Find where the given text appears and provide that cell's center as (x, y) coordinate. 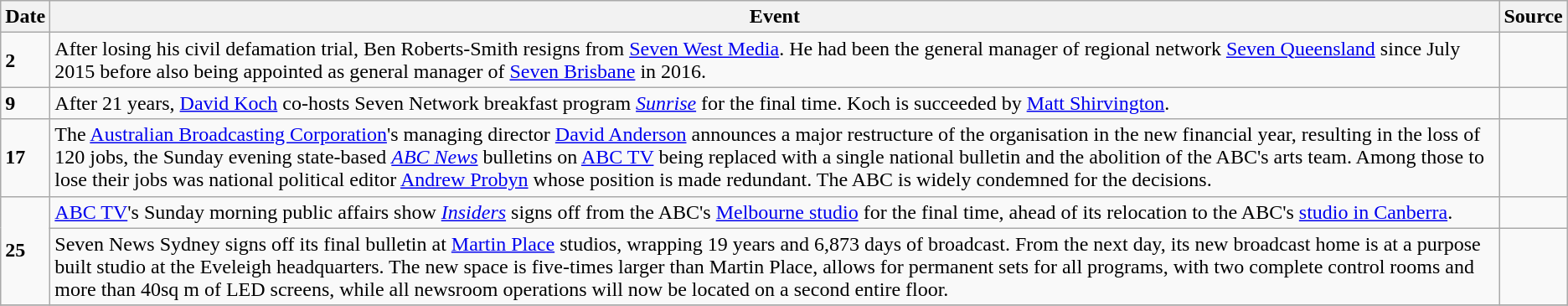
Source (1533, 17)
25 (25, 251)
2 (25, 60)
After 21 years, David Koch co-hosts Seven Network breakfast program Sunrise for the final time. Koch is succeeded by Matt Shirvington. (775, 103)
17 (25, 158)
9 (25, 103)
Date (25, 17)
Event (775, 17)
